Determine the (x, y) coordinate at the center of the cell enclosing the given text.  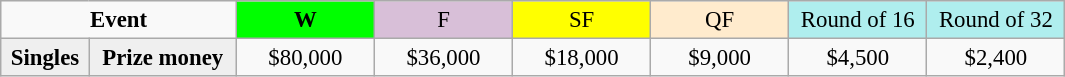
W (305, 20)
$4,500 (858, 58)
QF (720, 20)
Round of 16 (858, 20)
F (443, 20)
$36,000 (443, 58)
Event (119, 20)
Singles (45, 58)
Round of 32 (996, 20)
$2,400 (996, 58)
$18,000 (582, 58)
$9,000 (720, 58)
$80,000 (305, 58)
Prize money (162, 58)
SF (582, 20)
